Scan for the cell matching the given text and deliver its [X, Y] coordinate at center. 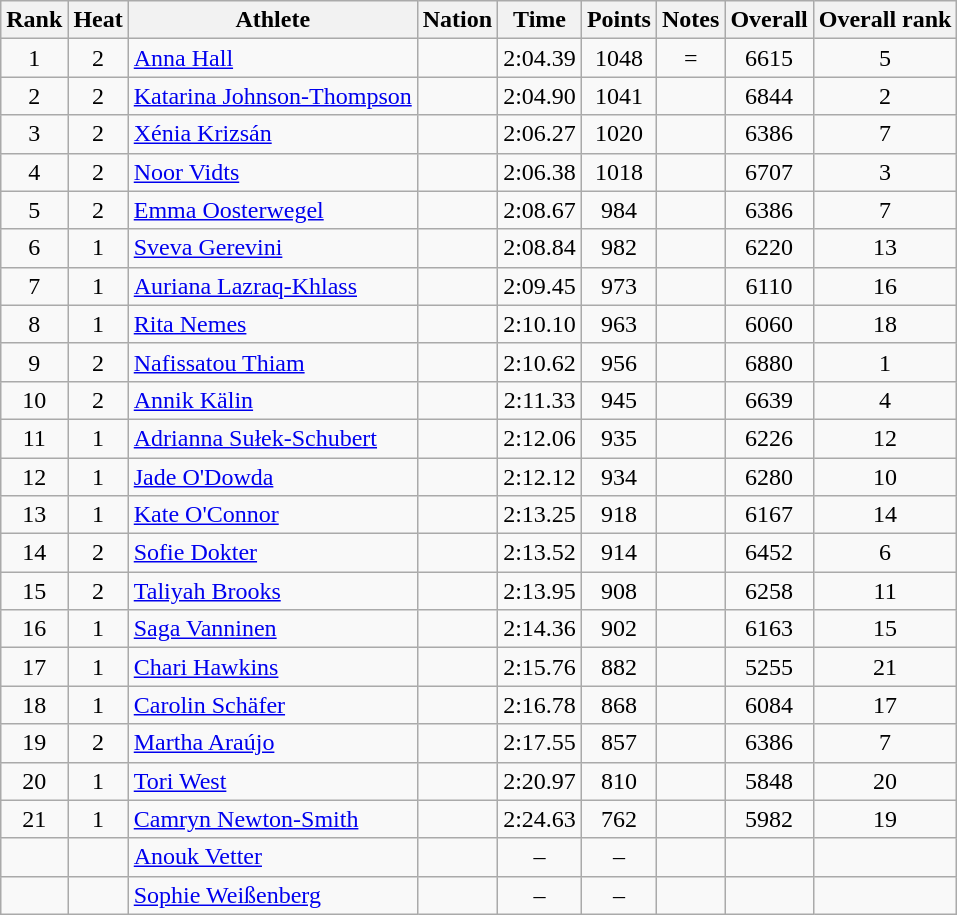
6163 [769, 629]
5848 [769, 781]
= [690, 58]
2:10.10 [540, 324]
Katarina Johnson-Thompson [272, 96]
Xénia Krizsán [272, 134]
6060 [769, 324]
6258 [769, 591]
Carolin Schäfer [272, 705]
2:08.67 [540, 210]
6220 [769, 248]
1018 [618, 172]
2:13.52 [540, 553]
902 [618, 629]
2:12.06 [540, 438]
2:08.84 [540, 248]
2:09.45 [540, 286]
2:12.12 [540, 477]
914 [618, 553]
Martha Araújo [272, 743]
Nafissatou Thiam [272, 362]
Camryn Newton-Smith [272, 819]
Chari Hawkins [272, 667]
5255 [769, 667]
9 [34, 362]
6844 [769, 96]
935 [618, 438]
6084 [769, 705]
Annik Kälin [272, 400]
2:10.62 [540, 362]
Overall rank [885, 20]
973 [618, 286]
2:06.38 [540, 172]
Rank [34, 20]
Noor Vidts [272, 172]
2:13.25 [540, 515]
6167 [769, 515]
2:13.95 [540, 591]
Points [618, 20]
882 [618, 667]
Time [540, 20]
Jade O'Dowda [272, 477]
Athlete [272, 20]
Heat [98, 20]
Adrianna Sułek-Schubert [272, 438]
762 [618, 819]
Auriana Lazraq-Khlass [272, 286]
1048 [618, 58]
2:04.39 [540, 58]
918 [618, 515]
Nation [457, 20]
1020 [618, 134]
6880 [769, 362]
956 [618, 362]
2:04.90 [540, 96]
6615 [769, 58]
982 [618, 248]
Rita Nemes [272, 324]
908 [618, 591]
Sophie Weißenberg [272, 895]
963 [618, 324]
2:17.55 [540, 743]
2:20.97 [540, 781]
2:24.63 [540, 819]
2:06.27 [540, 134]
Notes [690, 20]
Taliyah Brooks [272, 591]
6226 [769, 438]
945 [618, 400]
Anouk Vetter [272, 857]
6280 [769, 477]
2:16.78 [540, 705]
2:11.33 [540, 400]
6452 [769, 553]
6707 [769, 172]
6639 [769, 400]
1041 [618, 96]
Saga Vanninen [272, 629]
2:14.36 [540, 629]
Sofie Dokter [272, 553]
8 [34, 324]
868 [618, 705]
Kate O'Connor [272, 515]
810 [618, 781]
6110 [769, 286]
857 [618, 743]
Emma Oosterwegel [272, 210]
984 [618, 210]
Anna Hall [272, 58]
Overall [769, 20]
Tori West [272, 781]
934 [618, 477]
Sveva Gerevini [272, 248]
5982 [769, 819]
2:15.76 [540, 667]
